Locate the cell with the specified text and output its (x, y) center coordinate. 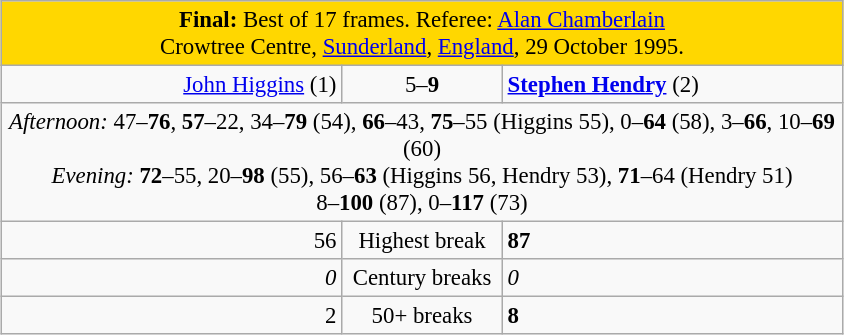
5–9 (422, 85)
Highest break (422, 241)
56 (172, 241)
8 (672, 316)
50+ breaks (422, 316)
2 (172, 316)
Stephen Hendry (2) (672, 85)
Century breaks (422, 278)
John Higgins (1) (172, 85)
87 (672, 241)
Final: Best of 17 frames. Referee: Alan Chamberlain Crowtree Centre, Sunderland, England, 29 October 1995. (422, 34)
